Capture the cell that displays the provided text and extract its [x, y] central coordinate. 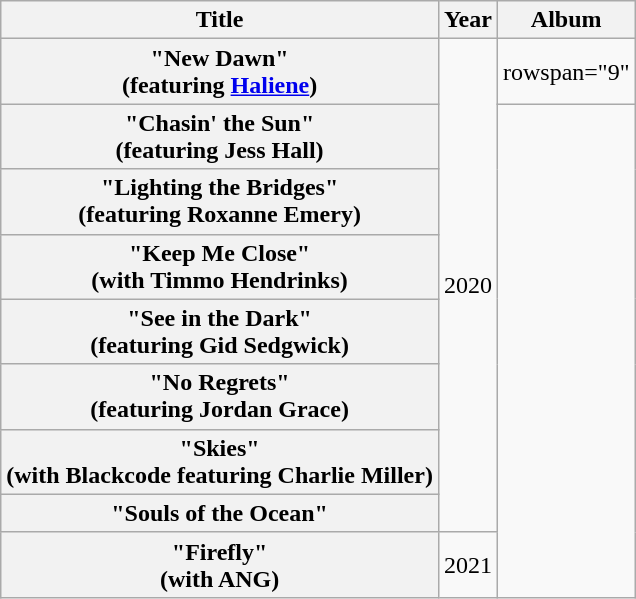
rowspan="9" [566, 72]
"Skies" (with Blackcode featuring Charlie Miller) [220, 462]
Title [220, 20]
"Lighting the Bridges" (featuring Roxanne Emery) [220, 202]
2020 [468, 286]
"Souls of the Ocean" [220, 513]
"See in the Dark" (featuring Gid Sedgwick) [220, 332]
"Chasin' the Sun" (featuring Jess Hall) [220, 136]
"Keep Me Close" (with Timmo Hendrinks) [220, 266]
Year [468, 20]
"Firefly" (with ANG) [220, 564]
Album [566, 20]
2021 [468, 564]
"New Dawn" (featuring Haliene) [220, 72]
"No Regrets" (featuring Jordan Grace) [220, 396]
